Determine the [x, y] coordinate at the center of the cell enclosing the given text.  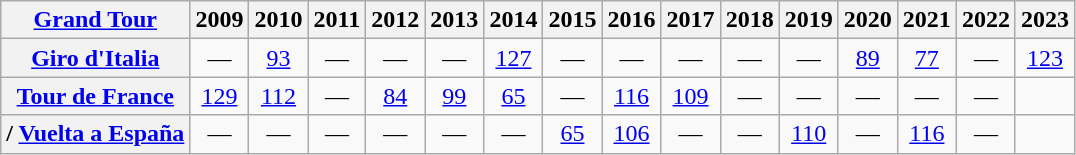
/ Vuelta a España [96, 134]
109 [690, 96]
84 [396, 96]
77 [926, 58]
2013 [454, 20]
112 [278, 96]
2010 [278, 20]
123 [1044, 58]
2017 [690, 20]
2020 [868, 20]
106 [632, 134]
2014 [514, 20]
89 [868, 58]
2015 [572, 20]
2022 [986, 20]
2021 [926, 20]
Giro d'Italia [96, 58]
2009 [220, 20]
2012 [396, 20]
129 [220, 96]
Grand Tour [96, 20]
Tour de France [96, 96]
2023 [1044, 20]
2011 [337, 20]
93 [278, 58]
2019 [808, 20]
110 [808, 134]
127 [514, 58]
2018 [750, 20]
2016 [632, 20]
99 [454, 96]
